Extract the (x, y) coordinate from the center of the cell holding the provided text.  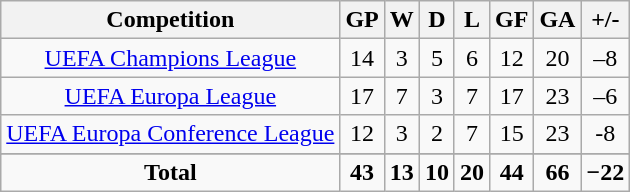
5 (436, 58)
−22 (606, 172)
UEFA Europa League (170, 96)
2 (436, 134)
15 (511, 134)
14 (362, 58)
GA (558, 20)
66 (558, 172)
D (436, 20)
W (402, 20)
10 (436, 172)
Competition (170, 20)
L (472, 20)
13 (402, 172)
UEFA Europa Conference League (170, 134)
GF (511, 20)
–6 (606, 96)
GP (362, 20)
Total (170, 172)
–8 (606, 58)
-8 (606, 134)
6 (472, 58)
+/- (606, 20)
UEFA Champions League (170, 58)
43 (362, 172)
44 (511, 172)
